Pinpoint the cell where the given text exists, returning its (x, y) midpoint coordinate. 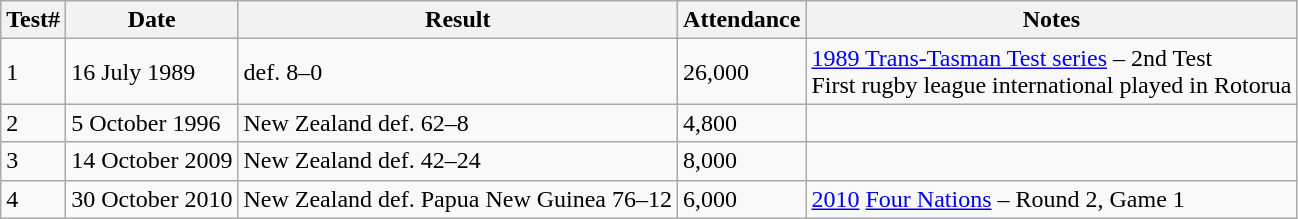
def. 8–0 (458, 72)
2010 Four Nations – Round 2, Game 1 (1052, 199)
2 (34, 123)
3 (34, 161)
Test# (34, 20)
26,000 (742, 72)
1 (34, 72)
4,800 (742, 123)
30 October 2010 (152, 199)
1989 Trans-Tasman Test series – 2nd TestFirst rugby league international played in Rotorua (1052, 72)
14 October 2009 (152, 161)
New Zealand def. 42–24 (458, 161)
16 July 1989 (152, 72)
Attendance (742, 20)
6,000 (742, 199)
4 (34, 199)
Date (152, 20)
8,000 (742, 161)
Result (458, 20)
Notes (1052, 20)
5 October 1996 (152, 123)
New Zealand def. 62–8 (458, 123)
New Zealand def. Papua New Guinea 76–12 (458, 199)
